Return [X, Y] of the center of cell containing provided text 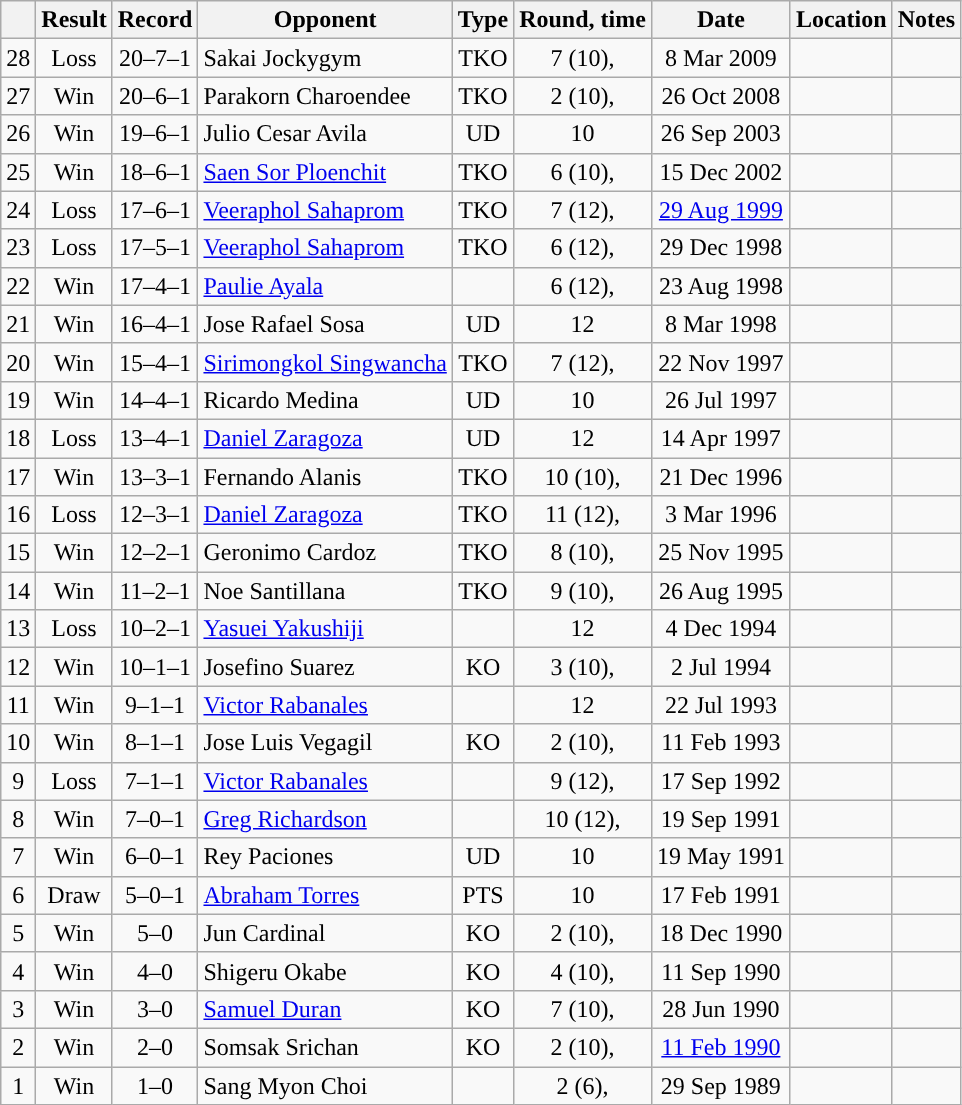
3 [18, 1009]
Date [720, 20]
7–1–1 [155, 781]
20–7–1 [155, 58]
9–1–1 [155, 705]
10 (10), [583, 477]
2 Jul 1994 [720, 667]
26 Oct 2008 [720, 96]
12–3–1 [155, 515]
Fernando Alanis [325, 477]
Julio Cesar Avila [325, 134]
Abraham Torres [325, 895]
6 [18, 895]
1–0 [155, 1085]
8–1–1 [155, 743]
26 Aug 1995 [720, 591]
Draw [74, 895]
Jun Cardinal [325, 933]
29 Aug 1999 [720, 210]
22 Jul 1993 [720, 705]
17 [18, 477]
4 [18, 971]
Rey Paciones [325, 857]
11 Feb 1990 [720, 1047]
17–6–1 [155, 210]
28 Jun 1990 [720, 1009]
10 (12), [583, 819]
Noe Santillana [325, 591]
Result [74, 20]
9 (12), [583, 781]
26 [18, 134]
PTS [482, 895]
Location [841, 20]
3–0 [155, 1009]
6–0–1 [155, 857]
Notes [926, 20]
17–4–1 [155, 286]
Somsak Srichan [325, 1047]
23 [18, 248]
2 [18, 1047]
Sakai Jockygym [325, 58]
13–3–1 [155, 477]
19 Sep 1991 [720, 819]
26 Jul 1997 [720, 400]
19 May 1991 [720, 857]
17 Feb 1991 [720, 895]
2 (6), [583, 1085]
8 Mar 2009 [720, 58]
15 Dec 2002 [720, 172]
Ricardo Medina [325, 400]
27 [18, 96]
20–6–1 [155, 96]
26 Sep 2003 [720, 134]
20 [18, 362]
4–0 [155, 971]
11 Sep 1990 [720, 971]
1 [18, 1085]
5–0 [155, 933]
Record [155, 20]
10–1–1 [155, 667]
17–5–1 [155, 248]
8 [18, 819]
13 [18, 629]
5 [18, 933]
11 Feb 1993 [720, 743]
21 [18, 324]
29 Sep 1989 [720, 1085]
4 Dec 1994 [720, 629]
12–2–1 [155, 553]
21 Dec 1996 [720, 477]
11–2–1 [155, 591]
18 [18, 438]
28 [18, 58]
17 Sep 1992 [720, 781]
Sang Myon Choi [325, 1085]
5–0–1 [155, 895]
15–4–1 [155, 362]
22 [18, 286]
8 (10), [583, 553]
15 [18, 553]
2–0 [155, 1047]
Sirimongkol Singwancha [325, 362]
Jose Luis Vegagil [325, 743]
18 Dec 1990 [720, 933]
13–4–1 [155, 438]
8 Mar 1998 [720, 324]
9 (10), [583, 591]
14 [18, 591]
22 Nov 1997 [720, 362]
Parakorn Charoendee [325, 96]
16–4–1 [155, 324]
4 (10), [583, 971]
14–4–1 [155, 400]
19 [18, 400]
7 [18, 857]
29 Dec 1998 [720, 248]
Samuel Duran [325, 1009]
9 [18, 781]
11 (12), [583, 515]
Greg Richardson [325, 819]
3 Mar 1996 [720, 515]
18–6–1 [155, 172]
Josefino Suarez [325, 667]
Shigeru Okabe [325, 971]
Paulie Ayala [325, 286]
23 Aug 1998 [720, 286]
Yasuei Yakushiji [325, 629]
Type [482, 20]
11 [18, 705]
3 (10), [583, 667]
24 [18, 210]
19–6–1 [155, 134]
7–0–1 [155, 819]
Jose Rafael Sosa [325, 324]
6 (10), [583, 172]
10–2–1 [155, 629]
Saen Sor Ploenchit [325, 172]
Round, time [583, 20]
Geronimo Cardoz [325, 553]
25 Nov 1995 [720, 553]
25 [18, 172]
16 [18, 515]
Opponent [325, 20]
14 Apr 1997 [720, 438]
